From the cell containing the given text, extract its center point as (x, y) coordinate. 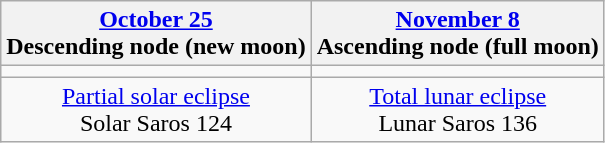
November 8Ascending node (full moon) (458, 34)
Partial solar eclipseSolar Saros 124 (156, 110)
October 25Descending node (new moon) (156, 34)
Total lunar eclipseLunar Saros 136 (458, 110)
